Return (x, y) of the center of cell containing provided text 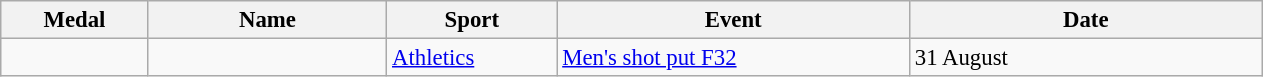
Event (734, 20)
Date (1086, 20)
Athletics (472, 58)
Sport (472, 20)
Medal (74, 20)
Name (268, 20)
31 August (1086, 58)
Men's shot put F32 (734, 58)
